Scan for the cell matching the given text and deliver its [x, y] coordinate at center. 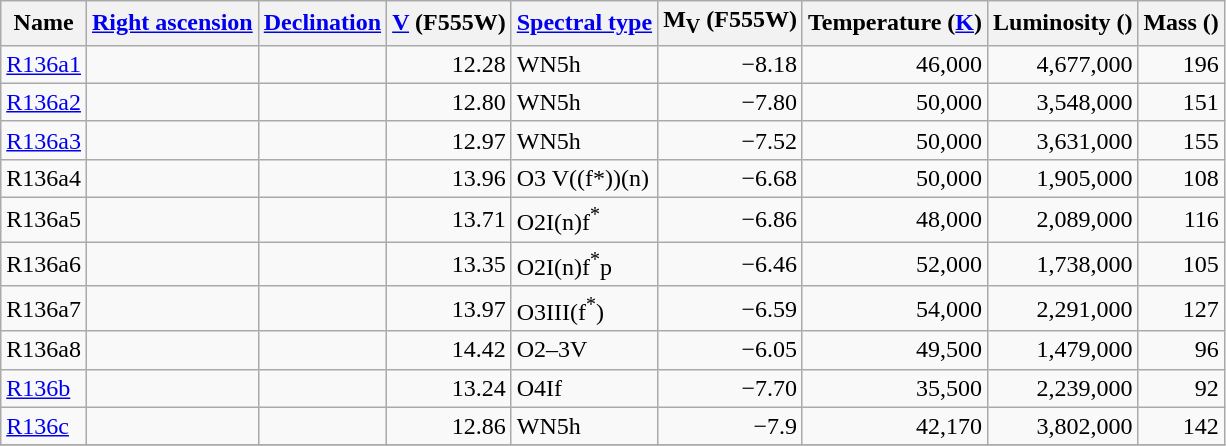
−6.68 [730, 178]
Right ascension [172, 23]
48,000 [894, 220]
52,000 [894, 264]
MV (F555W) [730, 23]
2,291,000 [1062, 308]
R136a4 [44, 178]
108 [1181, 178]
Declination [322, 23]
3,802,000 [1062, 426]
13.35 [450, 264]
O3III(f*) [584, 308]
3,548,000 [1062, 102]
151 [1181, 102]
1,905,000 [1062, 178]
Name [44, 23]
−7.80 [730, 102]
Temperature (K) [894, 23]
116 [1181, 220]
Mass () [1181, 23]
46,000 [894, 64]
−7.52 [730, 140]
R136a3 [44, 140]
R136a1 [44, 64]
R136a5 [44, 220]
−6.59 [730, 308]
12.28 [450, 64]
12.97 [450, 140]
2,089,000 [1062, 220]
R136c [44, 426]
Spectral type [584, 23]
−6.46 [730, 264]
54,000 [894, 308]
12.86 [450, 426]
R136a8 [44, 350]
96 [1181, 350]
−7.70 [730, 388]
13.71 [450, 220]
1,738,000 [1062, 264]
Luminosity () [1062, 23]
O2–3V [584, 350]
O2I(n)f* [584, 220]
13.24 [450, 388]
49,500 [894, 350]
14.42 [450, 350]
O4If [584, 388]
3,631,000 [1062, 140]
V (F555W) [450, 23]
O3 V((f*))(n) [584, 178]
R136a2 [44, 102]
92 [1181, 388]
42,170 [894, 426]
−7.9 [730, 426]
12.80 [450, 102]
4,677,000 [1062, 64]
−8.18 [730, 64]
−6.05 [730, 350]
−6.86 [730, 220]
105 [1181, 264]
R136a7 [44, 308]
155 [1181, 140]
196 [1181, 64]
R136b [44, 388]
127 [1181, 308]
1,479,000 [1062, 350]
13.97 [450, 308]
35,500 [894, 388]
R136a6 [44, 264]
2,239,000 [1062, 388]
13.96 [450, 178]
142 [1181, 426]
O2I(n)f*p [584, 264]
